For the text-containing cell, return its midpoint in [x, y] coordinate format. 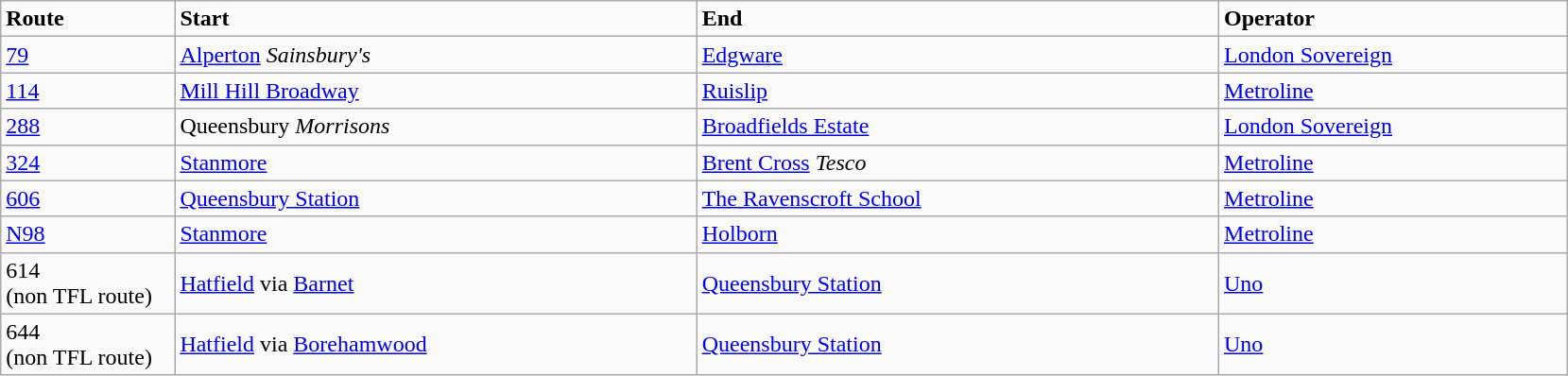
Ruislip [957, 91]
Hatfield via Barnet [436, 283]
606 [88, 198]
Holborn [957, 234]
N98 [88, 234]
288 [88, 127]
Start [436, 19]
644(non TFL route) [88, 344]
614(non TFL route) [88, 283]
Mill Hill Broadway [436, 91]
Hatfield via Borehamwood [436, 344]
The Ravenscroft School [957, 198]
79 [88, 55]
Broadfields Estate [957, 127]
324 [88, 162]
Edgware [957, 55]
End [957, 19]
Route [88, 19]
Queensbury Morrisons [436, 127]
Operator [1393, 19]
Brent Cross Tesco [957, 162]
114 [88, 91]
Alperton Sainsbury's [436, 55]
